Return [x, y] of the center of cell containing provided text 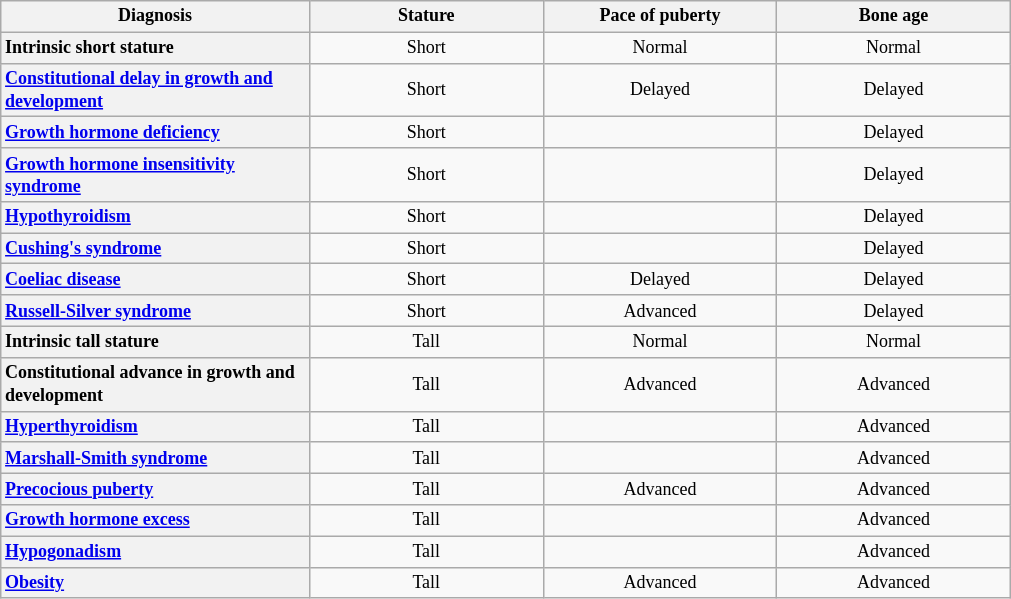
Growth hormone deficiency [156, 132]
Coeliac disease [156, 280]
Hypogonadism [156, 552]
Russell-Silver syndrome [156, 310]
Marshall-Smith syndrome [156, 458]
Stature [426, 16]
Growth hormone excess [156, 520]
Hyperthyroidism [156, 426]
Pace of puberty [660, 16]
Growth hormone insensitivity syndrome [156, 175]
Intrinsic short stature [156, 48]
Intrinsic tall stature [156, 342]
Obesity [156, 582]
Precocious puberty [156, 488]
Constitutional delay in growth and development [156, 90]
Diagnosis [156, 16]
Cushing's syndrome [156, 248]
Hypothyroidism [156, 218]
Constitutional advance in growth and development [156, 384]
Bone age [894, 16]
